For the text-containing cell, return its midpoint in [x, y] coordinate format. 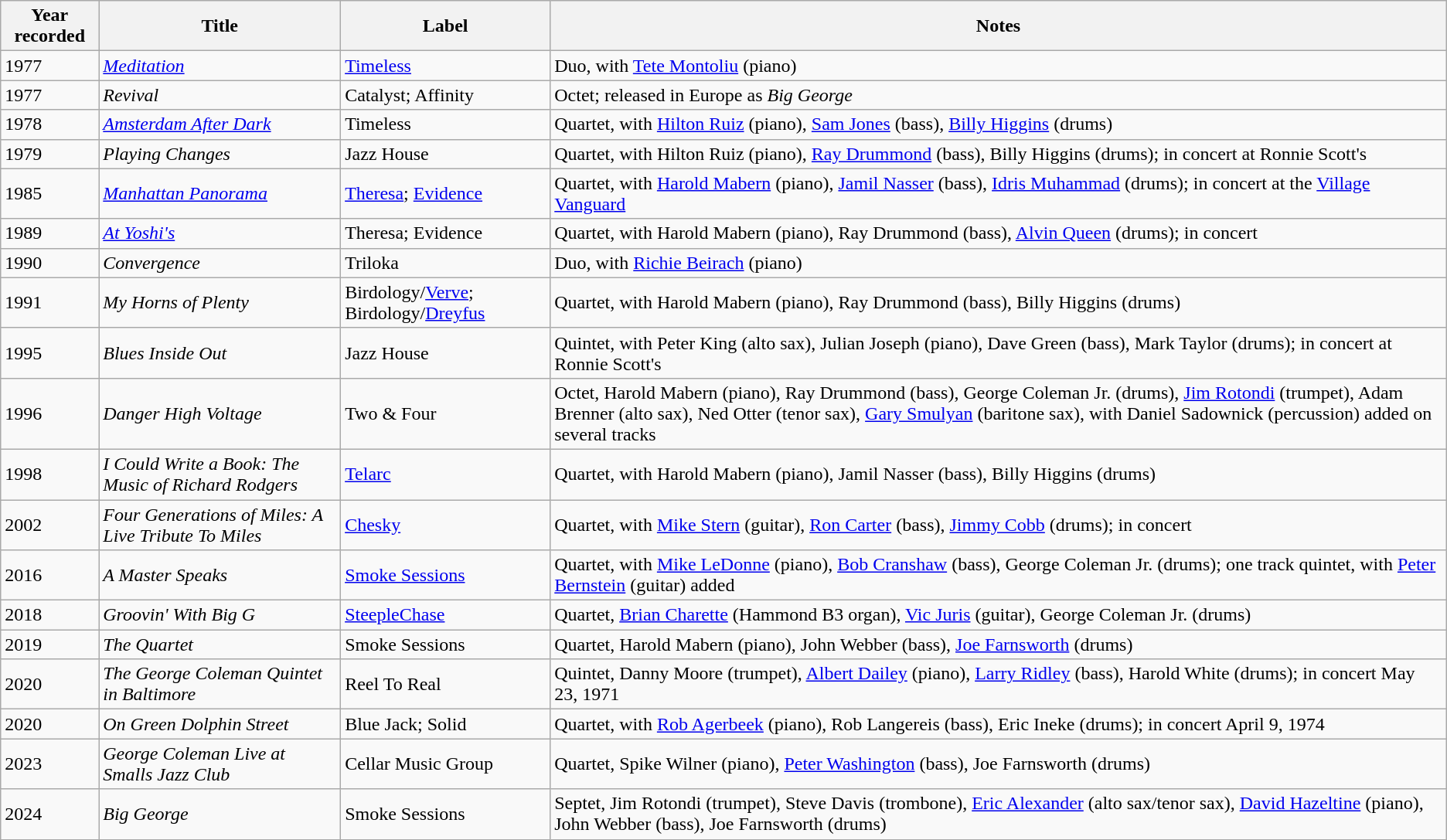
Telarc [445, 474]
Reel To Real [445, 685]
Amsterdam After Dark [220, 124]
Meditation [220, 66]
1979 [49, 154]
Title [220, 26]
Birdology/Verve; Birdology/Dreyfus [445, 303]
Four Generations of Miles: A Live Tribute To Miles [220, 524]
2019 [49, 644]
2023 [49, 763]
Quintet, Danny Moore (trumpet), Albert Dailey (piano), Larry Ridley (bass), Harold White (drums); in concert May 23, 1971 [999, 685]
Chesky [445, 524]
1978 [49, 124]
Quartet, with Harold Mabern (piano), Ray Drummond (bass), Alvin Queen (drums); in concert [999, 233]
Duo, with Tete Montoliu (piano) [999, 66]
Quartet, Spike Wilner (piano), Peter Washington (bass), Joe Farnsworth (drums) [999, 763]
Quartet, with Rob Agerbeek (piano), Rob Langereis (bass), Eric Ineke (drums); in concert April 9, 1974 [999, 724]
Quartet, with Hilton Ruiz (piano), Ray Drummond (bass), Billy Higgins (drums); in concert at Ronnie Scott's [999, 154]
1998 [49, 474]
Blues Inside Out [220, 352]
Playing Changes [220, 154]
1996 [49, 413]
2002 [49, 524]
Quartet, with Hilton Ruiz (piano), Sam Jones (bass), Billy Higgins (drums) [999, 124]
George Coleman Live at Smalls Jazz Club [220, 763]
Groovin' With Big G [220, 615]
1995 [49, 352]
Quartet, Harold Mabern (piano), John Webber (bass), Joe Farnsworth (drums) [999, 644]
1985 [49, 193]
1989 [49, 233]
2016 [49, 575]
I Could Write a Book: The Music of Richard Rodgers [220, 474]
Octet; released in Europe as Big George [999, 95]
Revival [220, 95]
1990 [49, 263]
Year recorded [49, 26]
Two & Four [445, 413]
Catalyst; Affinity [445, 95]
Big George [220, 814]
2024 [49, 814]
1991 [49, 303]
On Green Dolphin Street [220, 724]
At Yoshi's [220, 233]
Triloka [445, 263]
Cellar Music Group [445, 763]
Manhattan Panorama [220, 193]
Quartet, with Harold Mabern (piano), Ray Drummond (bass), Billy Higgins (drums) [999, 303]
The George Coleman Quintet in Baltimore [220, 685]
A Master Speaks [220, 575]
My Horns of Plenty [220, 303]
The Quartet [220, 644]
Blue Jack; Solid [445, 724]
SteepleChase [445, 615]
Quartet, with Mike LeDonne (piano), Bob Cranshaw (bass), George Coleman Jr. (drums); one track quintet, with Peter Bernstein (guitar) added [999, 575]
Quintet, with Peter King (alto sax), Julian Joseph (piano), Dave Green (bass), Mark Taylor (drums); in concert at Ronnie Scott's [999, 352]
Quartet, with Mike Stern (guitar), Ron Carter (bass), Jimmy Cobb (drums); in concert [999, 524]
Convergence [220, 263]
Label [445, 26]
Quartet, Brian Charette (Hammond B3 organ), Vic Juris (guitar), George Coleman Jr. (drums) [999, 615]
Danger High Voltage [220, 413]
2018 [49, 615]
Duo, with Richie Beirach (piano) [999, 263]
Quartet, with Harold Mabern (piano), Jamil Nasser (bass), Billy Higgins (drums) [999, 474]
Quartet, with Harold Mabern (piano), Jamil Nasser (bass), Idris Muhammad (drums); in concert at the Village Vanguard [999, 193]
Notes [999, 26]
